For the text-containing cell, return its midpoint in [x, y] coordinate format. 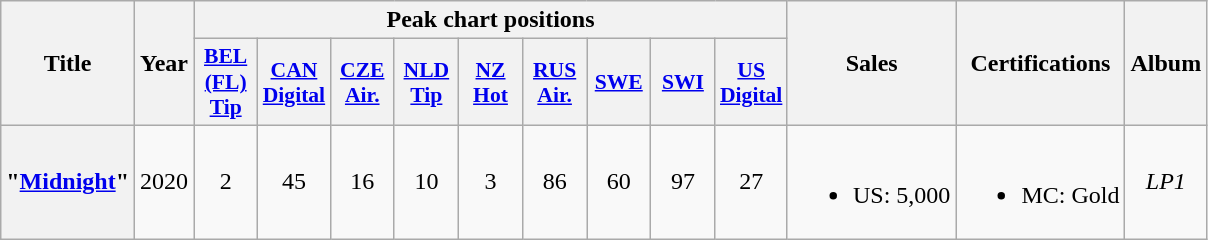
45 [294, 182]
86 [555, 182]
US: 5,000 [871, 182]
97 [683, 182]
MC: Gold [1040, 182]
3 [490, 182]
Certifications [1040, 64]
"Midnight" [68, 182]
2020 [164, 182]
SWI [683, 82]
SWE [619, 82]
CAN Digital [294, 82]
BEL (FL)Tip [226, 82]
Album [1166, 64]
US Digital [751, 82]
2 [226, 182]
27 [751, 182]
NLDTip [426, 82]
Title [68, 64]
RUSAir. [555, 82]
LP1 [1166, 182]
16 [362, 182]
10 [426, 182]
60 [619, 182]
Peak chart positions [491, 20]
Year [164, 64]
CZEAir. [362, 82]
NZHot [490, 82]
Sales [871, 64]
